Detect which cell encompasses the target text, then output its [x, y] center coordinate. 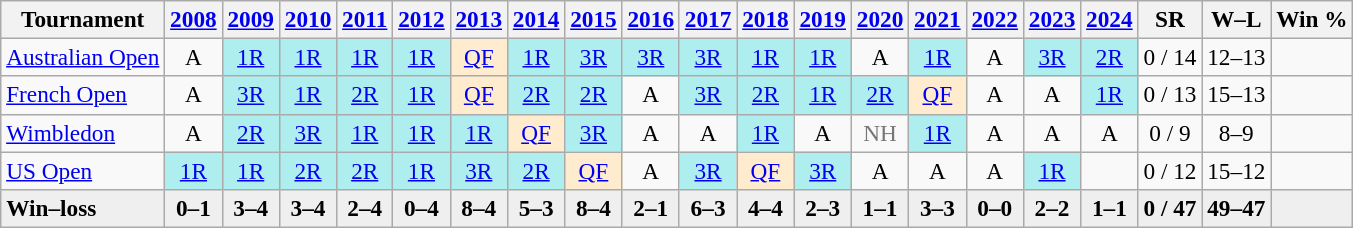
NH [880, 133]
6–3 [708, 208]
Tournament [83, 19]
Australian Open [83, 57]
2017 [708, 19]
49–47 [1236, 208]
0–0 [994, 208]
2018 [766, 19]
2013 [478, 19]
8–9 [1236, 133]
0 / 47 [1170, 208]
2009 [250, 19]
2014 [536, 19]
2024 [1110, 19]
2023 [1052, 19]
2008 [194, 19]
2019 [822, 19]
Wimbledon [83, 133]
0–1 [194, 208]
3–3 [938, 208]
2010 [308, 19]
15–13 [1236, 95]
2011 [365, 19]
Win–loss [83, 208]
2–3 [822, 208]
SR [1170, 19]
5–3 [536, 208]
2–4 [365, 208]
US Open [83, 170]
2–2 [1052, 208]
12–13 [1236, 57]
0 / 14 [1170, 57]
2022 [994, 19]
2016 [650, 19]
Win % [1312, 19]
2021 [938, 19]
2012 [422, 19]
French Open [83, 95]
0 / 9 [1170, 133]
2015 [594, 19]
0 / 13 [1170, 95]
15–12 [1236, 170]
W–L [1236, 19]
2–1 [650, 208]
0 / 12 [1170, 170]
2020 [880, 19]
4–4 [766, 208]
0–4 [422, 208]
